Capture the cell that displays the provided text and extract its (x, y) central coordinate. 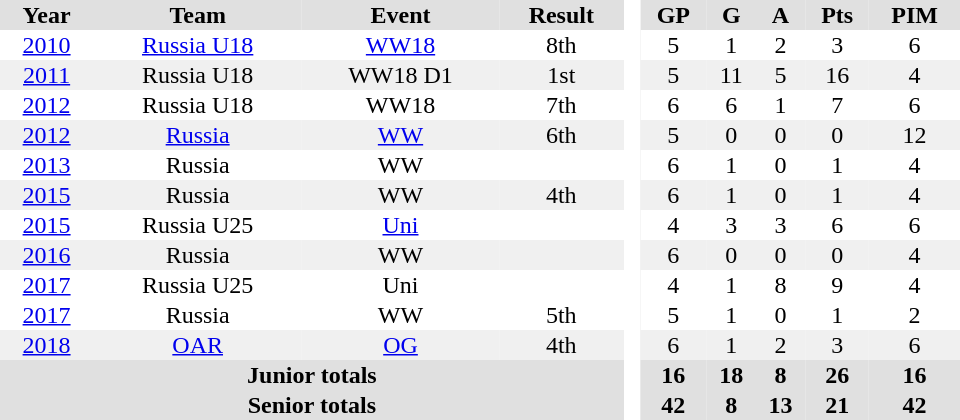
2016 (46, 255)
7 (837, 105)
Pts (837, 15)
GP (673, 15)
9 (837, 285)
2010 (46, 45)
2011 (46, 75)
Team (198, 15)
12 (914, 135)
Junior totals (312, 375)
OG (400, 345)
2018 (46, 345)
G (732, 15)
Result (562, 15)
PIM (914, 15)
26 (837, 375)
13 (780, 405)
7th (562, 105)
1st (562, 75)
18 (732, 375)
Event (400, 15)
8th (562, 45)
21 (837, 405)
A (780, 15)
Year (46, 15)
2013 (46, 165)
WW18 D1 (400, 75)
OAR (198, 345)
5th (562, 315)
6th (562, 135)
Senior totals (312, 405)
11 (732, 75)
